Return the (X, Y) coordinate for the center point of the cell that contains the specified text.  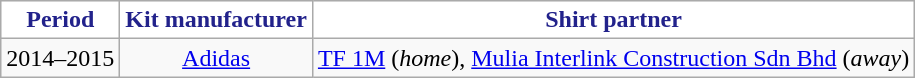
Kit manufacturer (216, 20)
2014–2015 (60, 58)
Adidas (216, 58)
Period (60, 20)
TF 1M (home), Mulia Interlink Construction Sdn Bhd (away) (613, 58)
Shirt partner (613, 20)
